Provide the [X, Y] coordinate of the cell's center where the given text is located.  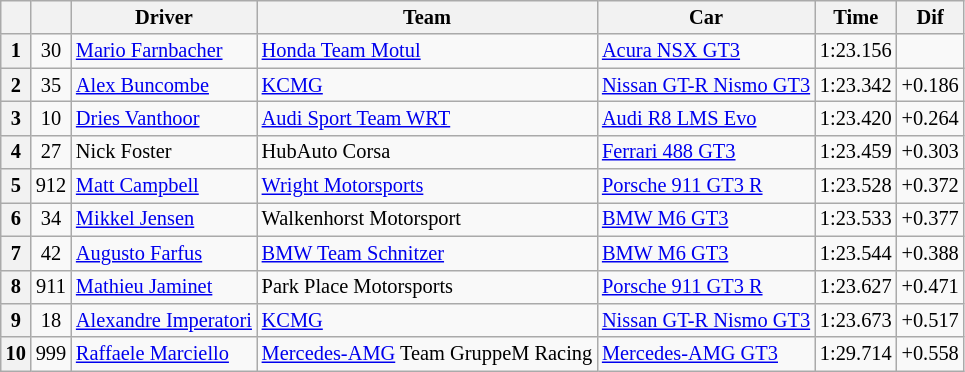
4 [16, 152]
+0.388 [930, 253]
Dif [930, 17]
8 [16, 287]
42 [51, 253]
HubAuto Corsa [427, 152]
35 [51, 85]
2 [16, 85]
Alex Buncombe [164, 85]
Raffaele Marciello [164, 354]
Mario Farnbacher [164, 51]
BMW Team Schnitzer [427, 253]
5 [16, 186]
9 [16, 320]
Dries Vanthoor [164, 118]
+0.377 [930, 219]
Acura NSX GT3 [706, 51]
+0.372 [930, 186]
912 [51, 186]
7 [16, 253]
Time [856, 17]
Nick Foster [164, 152]
1:29.714 [856, 354]
Mathieu Jaminet [164, 287]
Wright Motorsports [427, 186]
1:23.673 [856, 320]
Driver [164, 17]
3 [16, 118]
1:23.528 [856, 186]
1 [16, 51]
1:23.156 [856, 51]
1:23.420 [856, 118]
Walkenhorst Motorsport [427, 219]
1:23.627 [856, 287]
+0.186 [930, 85]
1:23.342 [856, 85]
+0.264 [930, 118]
Alexandre Imperatori [164, 320]
Mercedes-AMG Team GruppeM Racing [427, 354]
1:23.459 [856, 152]
Park Place Motorsports [427, 287]
+0.303 [930, 152]
Audi Sport Team WRT [427, 118]
+0.517 [930, 320]
911 [51, 287]
1:23.533 [856, 219]
34 [51, 219]
6 [16, 219]
18 [51, 320]
+0.471 [930, 287]
30 [51, 51]
+0.558 [930, 354]
999 [51, 354]
Ferrari 488 GT3 [706, 152]
Audi R8 LMS Evo [706, 118]
Team [427, 17]
Honda Team Motul [427, 51]
Car [706, 17]
Mercedes-AMG GT3 [706, 354]
Matt Campbell [164, 186]
Augusto Farfus [164, 253]
27 [51, 152]
Mikkel Jensen [164, 219]
1:23.544 [856, 253]
